Locate the cell with the specified text and output its [x, y] center coordinate. 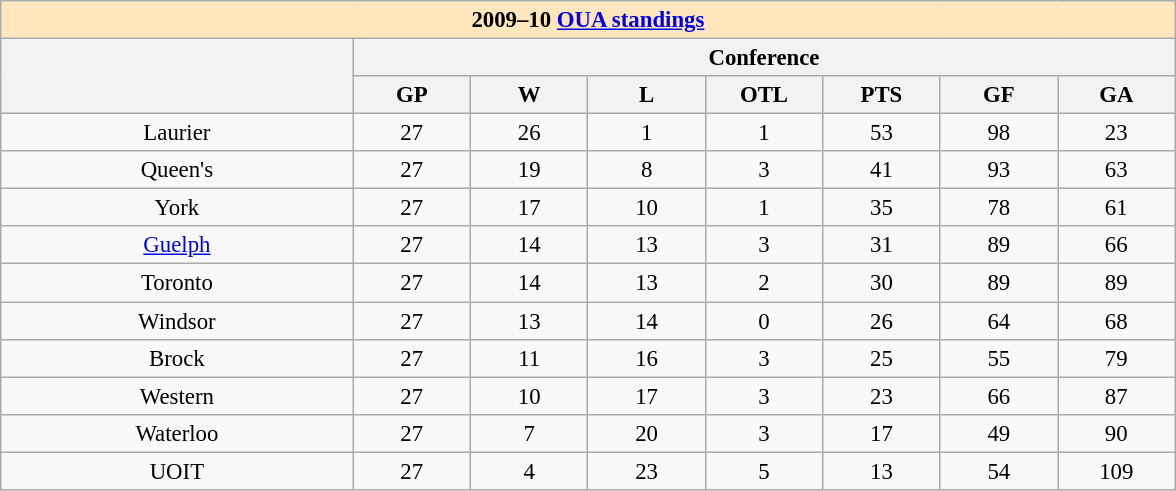
Conference [764, 58]
25 [882, 358]
Windsor [177, 321]
55 [998, 358]
35 [882, 208]
Laurier [177, 133]
York [177, 208]
19 [528, 170]
UOIT [177, 471]
0 [764, 321]
5 [764, 471]
87 [1116, 396]
98 [998, 133]
Waterloo [177, 433]
OTL [764, 95]
61 [1116, 208]
63 [1116, 170]
30 [882, 283]
64 [998, 321]
20 [646, 433]
Toronto [177, 283]
Brock [177, 358]
49 [998, 433]
90 [1116, 433]
68 [1116, 321]
2009–10 OUA standings [588, 20]
GF [998, 95]
Guelph [177, 245]
53 [882, 133]
PTS [882, 95]
GA [1116, 95]
31 [882, 245]
7 [528, 433]
Western [177, 396]
54 [998, 471]
Queen's [177, 170]
93 [998, 170]
78 [998, 208]
41 [882, 170]
4 [528, 471]
8 [646, 170]
W [528, 95]
L [646, 95]
11 [528, 358]
2 [764, 283]
109 [1116, 471]
79 [1116, 358]
GP [412, 95]
16 [646, 358]
